Identify which cell holds the provided text, then report its [x, y] central coordinate. 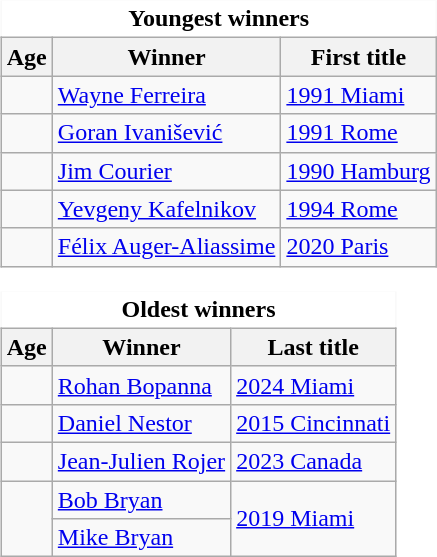
2023 Canada [314, 461]
Jim Courier [166, 171]
Daniel Nestor [141, 423]
Bob Bryan [141, 499]
2020 Paris [358, 247]
1991 Rome [358, 133]
Goran Ivanišević [166, 133]
1990 Hamburg [358, 171]
1994 Rome [358, 209]
2024 Miami [314, 385]
First title [358, 57]
Rohan Bopanna [141, 385]
2019 Miami [314, 518]
Oldest winners [198, 310]
Yevgeny Kafelnikov [166, 209]
Wayne Ferreira [166, 95]
1991 Miami [358, 95]
Youngest winners [218, 18]
2015 Cincinnati [314, 423]
Félix Auger-Aliassime [166, 247]
Jean-Julien Rojer [141, 461]
Mike Bryan [141, 538]
Last title [314, 347]
